Extract the [X, Y] coordinate from the center of the cell holding the provided text.  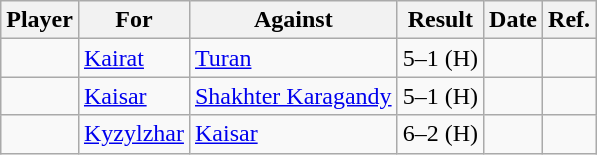
Kyzylzhar [134, 134]
Shakhter Karagandy [293, 96]
Date [514, 20]
Ref. [570, 20]
Against [293, 20]
Player [40, 20]
6–2 (H) [440, 134]
Turan [293, 58]
Kairat [134, 58]
For [134, 20]
Result [440, 20]
